Output the [X, Y] coordinate of the center of the cell containing the given text.  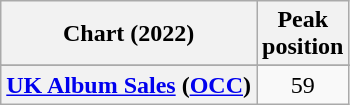
59 [303, 85]
Chart (2022) [129, 34]
UK Album Sales (OCC) [129, 85]
Peakposition [303, 34]
